Pinpoint the cell where the given text exists, returning its (X, Y) midpoint coordinate. 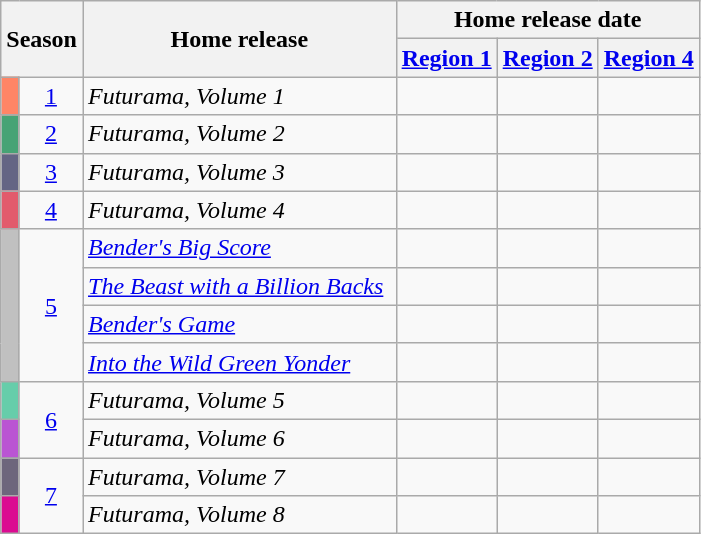
Region 2 (548, 58)
Season (42, 39)
Futurama, Volume 4 (239, 210)
Futurama, Volume 3 (239, 172)
Futurama, Volume 6 (239, 438)
Region 4 (648, 58)
7 (50, 496)
1 (50, 96)
Futurama, Volume 8 (239, 515)
Region 1 (446, 58)
6 (50, 419)
5 (50, 305)
2 (50, 134)
4 (50, 210)
Home release (239, 39)
The Beast with a Billion Backs (239, 286)
3 (50, 172)
Bender's Big Score (239, 248)
Futurama, Volume 7 (239, 477)
Futurama, Volume 1 (239, 96)
Into the Wild Green Yonder (239, 362)
Futurama, Volume 5 (239, 400)
Home release date (548, 20)
Futurama, Volume 2 (239, 134)
Bender's Game (239, 324)
